Locate the cell with the specified text and output its (x, y) center coordinate. 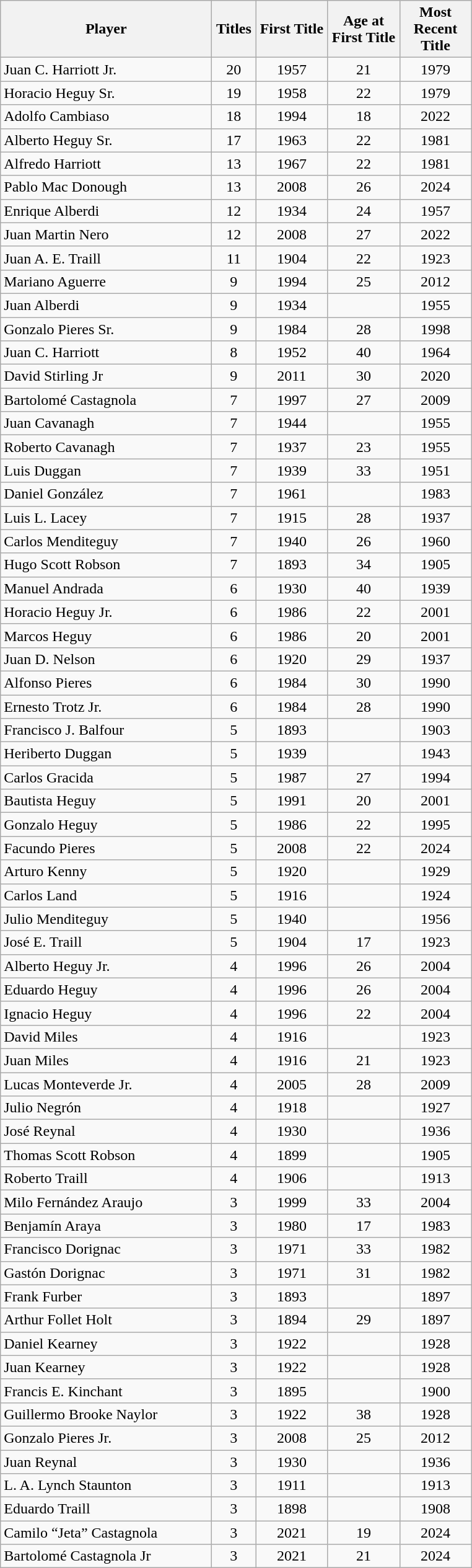
1903 (435, 730)
Roberto Traill (107, 1179)
2020 (435, 376)
1963 (292, 140)
Carlos Gracida (107, 777)
11 (234, 258)
Juan Martin Nero (107, 234)
David Miles (107, 1037)
Heriberto Duggan (107, 754)
1927 (435, 1108)
Player (107, 29)
Daniel González (107, 494)
Alfonso Pieres (107, 683)
Enrique Alberdi (107, 211)
1961 (292, 494)
1906 (292, 1179)
Gonzalo Pieres Jr. (107, 1438)
1952 (292, 353)
Ernesto Trotz Jr. (107, 706)
Alfredo Harriott (107, 164)
Eduardo Heguy (107, 990)
José E. Traill (107, 942)
Roberto Cavanagh (107, 447)
Pablo Mac Donough (107, 187)
Alberto Heguy Jr. (107, 966)
Juan Reynal (107, 1461)
Thomas Scott Robson (107, 1155)
1997 (292, 400)
David Stirling Jr (107, 376)
Horacio Heguy Sr. (107, 93)
Camilo “Jeta” Castagnola (107, 1533)
Milo Fernández Araujo (107, 1202)
1895 (292, 1391)
1967 (292, 164)
Bartolomé Castagnola (107, 400)
Arturo Kenny (107, 872)
Juan D. Nelson (107, 659)
Bartolomé Castagnola Jr (107, 1556)
Luis L. Lacey (107, 518)
Juan C. Harriott Jr. (107, 69)
Guillermo Brooke Naylor (107, 1414)
Gonzalo Heguy (107, 825)
Julio Menditeguy (107, 919)
1894 (292, 1320)
Benjamín Araya (107, 1226)
1998 (435, 329)
Marcos Heguy (107, 636)
1898 (292, 1509)
Arthur Follet Holt (107, 1320)
1958 (292, 93)
Daniel Kearney (107, 1344)
Juan Alberdi (107, 305)
Gonzalo Pieres Sr. (107, 329)
2005 (292, 1084)
Carlos Land (107, 895)
34 (364, 565)
Juan Miles (107, 1060)
1900 (435, 1391)
1915 (292, 518)
1960 (435, 541)
Juan A. E. Traill (107, 258)
Horacio Heguy Jr. (107, 612)
Luis Duggan (107, 471)
1908 (435, 1509)
1911 (292, 1486)
Age at First Title (364, 29)
Juan Cavanagh (107, 423)
1995 (435, 825)
Ignacio Heguy (107, 1013)
Titles (234, 29)
Juan Kearney (107, 1367)
Juan C. Harriott (107, 353)
Julio Negrón (107, 1108)
1987 (292, 777)
24 (364, 211)
38 (364, 1414)
Bautista Heguy (107, 801)
Francis E. Kinchant (107, 1391)
Lucas Monteverde Jr. (107, 1084)
23 (364, 447)
1899 (292, 1155)
1956 (435, 919)
2011 (292, 376)
31 (364, 1273)
Alberto Heguy Sr. (107, 140)
Francisco Dorignac (107, 1249)
Manuel Andrada (107, 588)
1991 (292, 801)
1943 (435, 754)
1999 (292, 1202)
Mariano Aguerre (107, 281)
Facundo Pieres (107, 848)
1944 (292, 423)
1980 (292, 1226)
1951 (435, 471)
8 (234, 353)
Hugo Scott Robson (107, 565)
Eduardo Traill (107, 1509)
1918 (292, 1108)
Gastón Dorignac (107, 1273)
Francisco J. Balfour (107, 730)
L. A. Lynch Staunton (107, 1486)
Frank Furber (107, 1296)
First Title (292, 29)
Adolfo Cambiaso (107, 117)
1964 (435, 353)
Most Recent Title (435, 29)
Carlos Menditeguy (107, 541)
1924 (435, 895)
José Reynal (107, 1132)
1929 (435, 872)
